Pinpoint the cell where the given text exists, returning its [X, Y] midpoint coordinate. 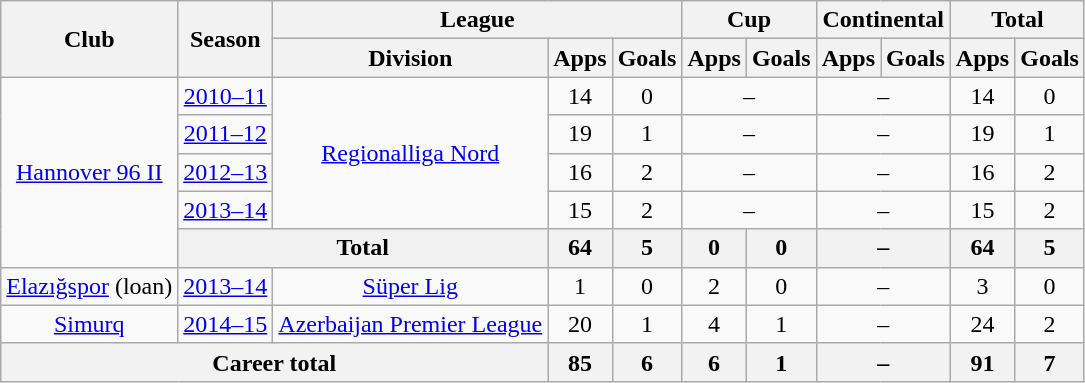
85 [580, 362]
Elazığspor (loan) [90, 286]
Season [226, 39]
League [478, 20]
2011–12 [226, 134]
Division [410, 58]
Simurq [90, 324]
Career total [274, 362]
7 [1050, 362]
20 [580, 324]
2014–15 [226, 324]
Hannover 96 II [90, 172]
Club [90, 39]
2010–11 [226, 96]
Regionalliga Nord [410, 153]
Continental [883, 20]
Azerbaijan Premier League [410, 324]
91 [982, 362]
3 [982, 286]
Cup [749, 20]
2012–13 [226, 172]
24 [982, 324]
Süper Lig [410, 286]
4 [714, 324]
